Output the (X, Y) coordinate of the center of the cell containing the given text.  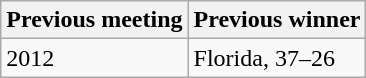
Previous winner (277, 20)
2012 (94, 58)
Florida, 37–26 (277, 58)
Previous meeting (94, 20)
